For the text-containing cell, return its midpoint in (x, y) coordinate format. 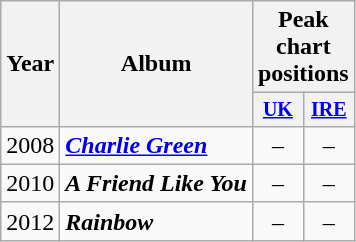
UK (278, 110)
2012 (30, 221)
Peak chart positions (303, 47)
Charlie Green (156, 145)
2010 (30, 183)
A Friend Like You (156, 183)
Year (30, 64)
Album (156, 64)
IRE (328, 110)
Rainbow (156, 221)
2008 (30, 145)
